Return the (X, Y) coordinate for the center point of the cell that contains the specified text.  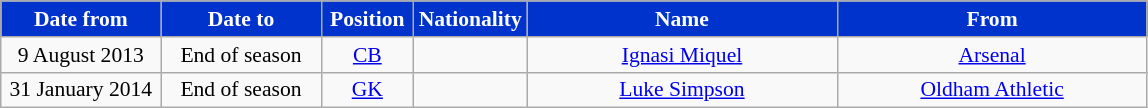
CB (368, 55)
Luke Simpson (682, 90)
Date to (241, 19)
Oldham Athletic (992, 90)
Ignasi Miquel (682, 55)
9 August 2013 (81, 55)
GK (368, 90)
Position (368, 19)
Arsenal (992, 55)
Nationality (470, 19)
From (992, 19)
Date from (81, 19)
Name (682, 19)
31 January 2014 (81, 90)
